Extract the (x, y) coordinate from the center of the cell holding the provided text.  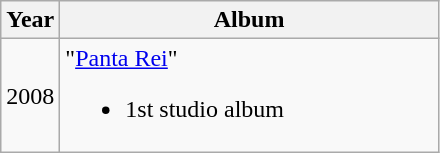
2008 (30, 96)
"Panta Rei"1st studio album (250, 96)
Album (250, 20)
Year (30, 20)
